Capture the cell that displays the provided text and extract its [X, Y] central coordinate. 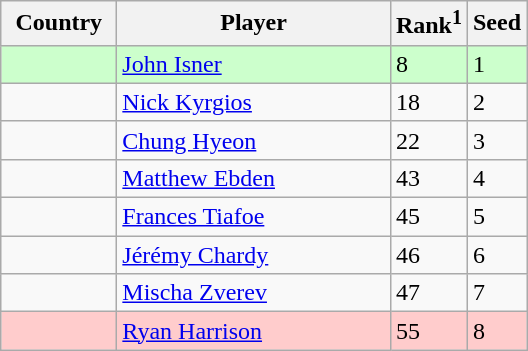
46 [428, 255]
Nick Kyrgios [254, 102]
45 [428, 217]
Jérémy Chardy [254, 255]
2 [496, 102]
John Isner [254, 64]
55 [428, 331]
Frances Tiafoe [254, 217]
22 [428, 140]
3 [496, 140]
47 [428, 293]
43 [428, 178]
Chung Hyeon [254, 140]
1 [496, 64]
Player [254, 24]
7 [496, 293]
Matthew Ebden [254, 178]
Seed [496, 24]
Mischa Zverev [254, 293]
Country [59, 24]
6 [496, 255]
4 [496, 178]
Ryan Harrison [254, 331]
18 [428, 102]
Rank1 [428, 24]
5 [496, 217]
